Find where the given text appears and provide that cell's center as (x, y) coordinate. 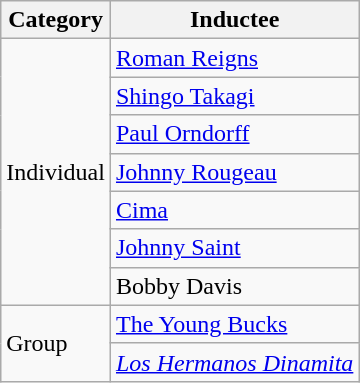
Johnny Saint (234, 248)
Group (56, 343)
Paul Orndorff (234, 134)
Bobby Davis (234, 286)
Cima (234, 210)
Inductee (234, 20)
The Young Bucks (234, 324)
Shingo Takagi (234, 96)
Individual (56, 172)
Los Hermanos Dinamita (234, 362)
Roman Reigns (234, 58)
Category (56, 20)
Johnny Rougeau (234, 172)
